Pinpoint the cell where the given text exists, returning its (x, y) midpoint coordinate. 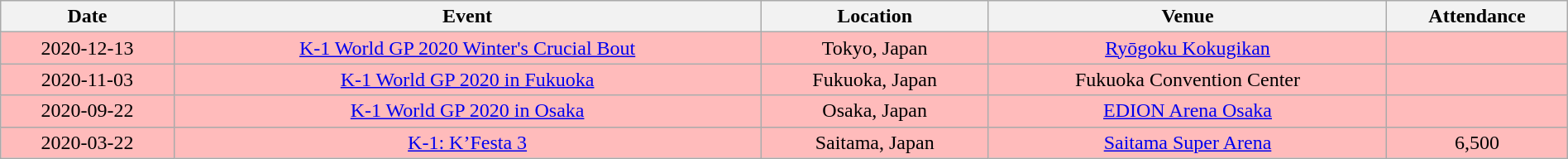
K-1 World GP 2020 in Fukuoka (467, 79)
Tokyo, Japan (875, 48)
2020-03-22 (88, 142)
Fukuoka, Japan (875, 79)
Ryōgoku Kokugikan (1188, 48)
Fukuoka Convention Center (1188, 79)
Event (467, 17)
K-1 World GP 2020 in Osaka (467, 111)
Saitama, Japan (875, 142)
Venue (1188, 17)
K-1: K’Festa 3 (467, 142)
Osaka, Japan (875, 111)
6,500 (1477, 142)
Attendance (1477, 17)
K-1 World GP 2020 Winter's Crucial Bout (467, 48)
2020-12-13 (88, 48)
Location (875, 17)
Date (88, 17)
2020-11-03 (88, 79)
Saitama Super Arena (1188, 142)
EDION Arena Osaka (1188, 111)
2020-09-22 (88, 111)
